For the text-containing cell, return its midpoint in (X, Y) coordinate format. 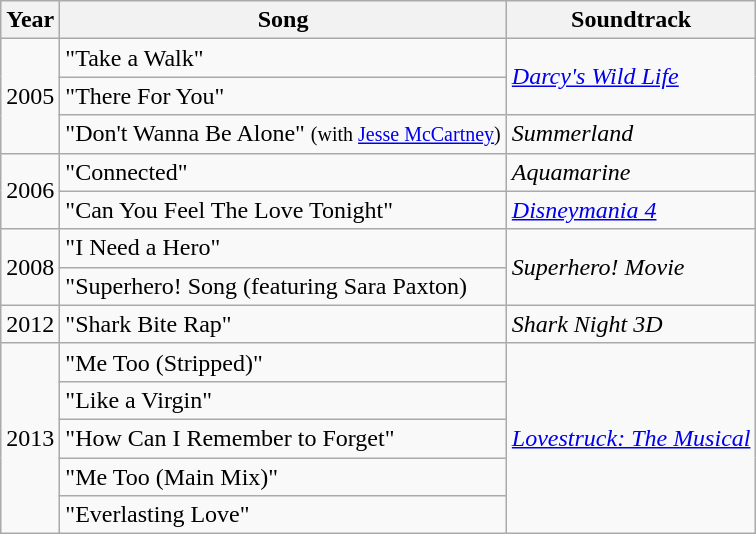
Lovestruck: The Musical (631, 438)
"Take a Walk" (283, 58)
Song (283, 20)
Soundtrack (631, 20)
Year (30, 20)
Superhero! Movie (631, 267)
Aquamarine (631, 172)
"Me Too (Stripped)" (283, 362)
"I Need a Hero" (283, 248)
"Like a Virgin" (283, 400)
"Can You Feel The Love Tonight" (283, 210)
"How Can I Remember to Forget" (283, 438)
Shark Night 3D (631, 324)
2008 (30, 267)
2006 (30, 191)
"Superhero! Song (featuring Sara Paxton) (283, 286)
"Shark Bite Rap" (283, 324)
"There For You" (283, 96)
"Don't Wanna Be Alone" (with Jesse McCartney) (283, 134)
"Me Too (Main Mix)" (283, 477)
2012 (30, 324)
"Connected" (283, 172)
Summerland (631, 134)
Disneymania 4 (631, 210)
Darcy's Wild Life (631, 77)
2005 (30, 96)
"Everlasting Love" (283, 515)
2013 (30, 438)
